Extract the (X, Y) coordinate from the center of the cell holding the provided text.  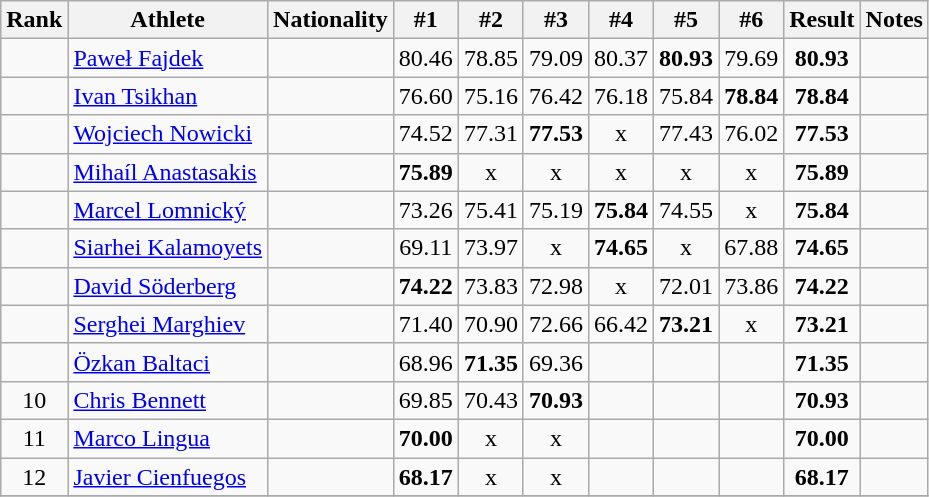
Notes (894, 20)
79.69 (752, 58)
72.01 (686, 286)
75.41 (490, 210)
#2 (490, 20)
76.60 (426, 96)
77.43 (686, 134)
Athlete (168, 20)
Özkan Baltaci (168, 362)
#6 (752, 20)
72.66 (556, 324)
Siarhei Kalamoyets (168, 248)
74.55 (686, 210)
70.90 (490, 324)
Chris Bennett (168, 400)
12 (34, 477)
#3 (556, 20)
Marcel Lomnický (168, 210)
Wojciech Nowicki (168, 134)
76.18 (620, 96)
Result (822, 20)
76.42 (556, 96)
78.85 (490, 58)
Serghei Marghiev (168, 324)
#1 (426, 20)
Javier Cienfuegos (168, 477)
Ivan Tsikhan (168, 96)
David Söderberg (168, 286)
66.42 (620, 324)
#4 (620, 20)
Rank (34, 20)
68.96 (426, 362)
73.97 (490, 248)
72.98 (556, 286)
77.31 (490, 134)
75.16 (490, 96)
10 (34, 400)
73.26 (426, 210)
80.37 (620, 58)
74.52 (426, 134)
71.40 (426, 324)
67.88 (752, 248)
75.19 (556, 210)
Marco Lingua (168, 438)
69.85 (426, 400)
73.86 (752, 286)
Paweł Fajdek (168, 58)
76.02 (752, 134)
69.36 (556, 362)
69.11 (426, 248)
73.83 (490, 286)
80.46 (426, 58)
11 (34, 438)
#5 (686, 20)
70.43 (490, 400)
Mihaíl Anastasakis (168, 172)
79.09 (556, 58)
Nationality (331, 20)
